Identify which cell holds the provided text, then report its (x, y) central coordinate. 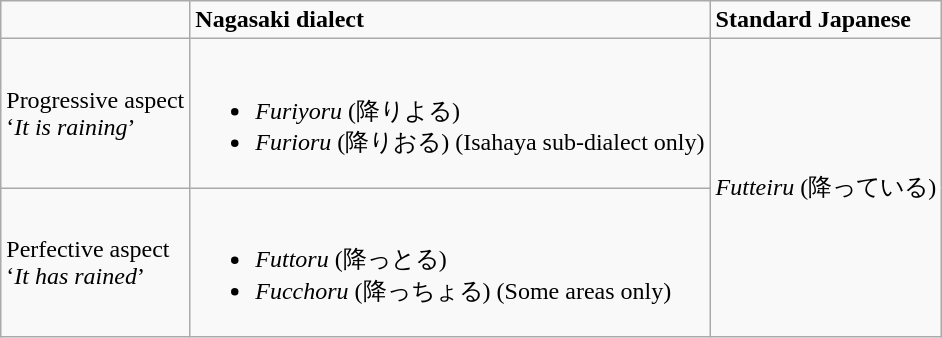
Nagasaki dialect (450, 20)
Standard Japanese (826, 20)
Furiyoru (降りよる)Furioru (降りおる) (Isahaya sub-dialect only) (450, 114)
Futtoru (降っとる)Fucchoru (降っちょる) (Some areas only) (450, 262)
Futteiru (降っている) (826, 188)
Progressive aspect‘It is raining’ (96, 114)
Perfective aspect‘It has rained’ (96, 262)
